Provide the [x, y] coordinate of the cell's center where the given text is located.  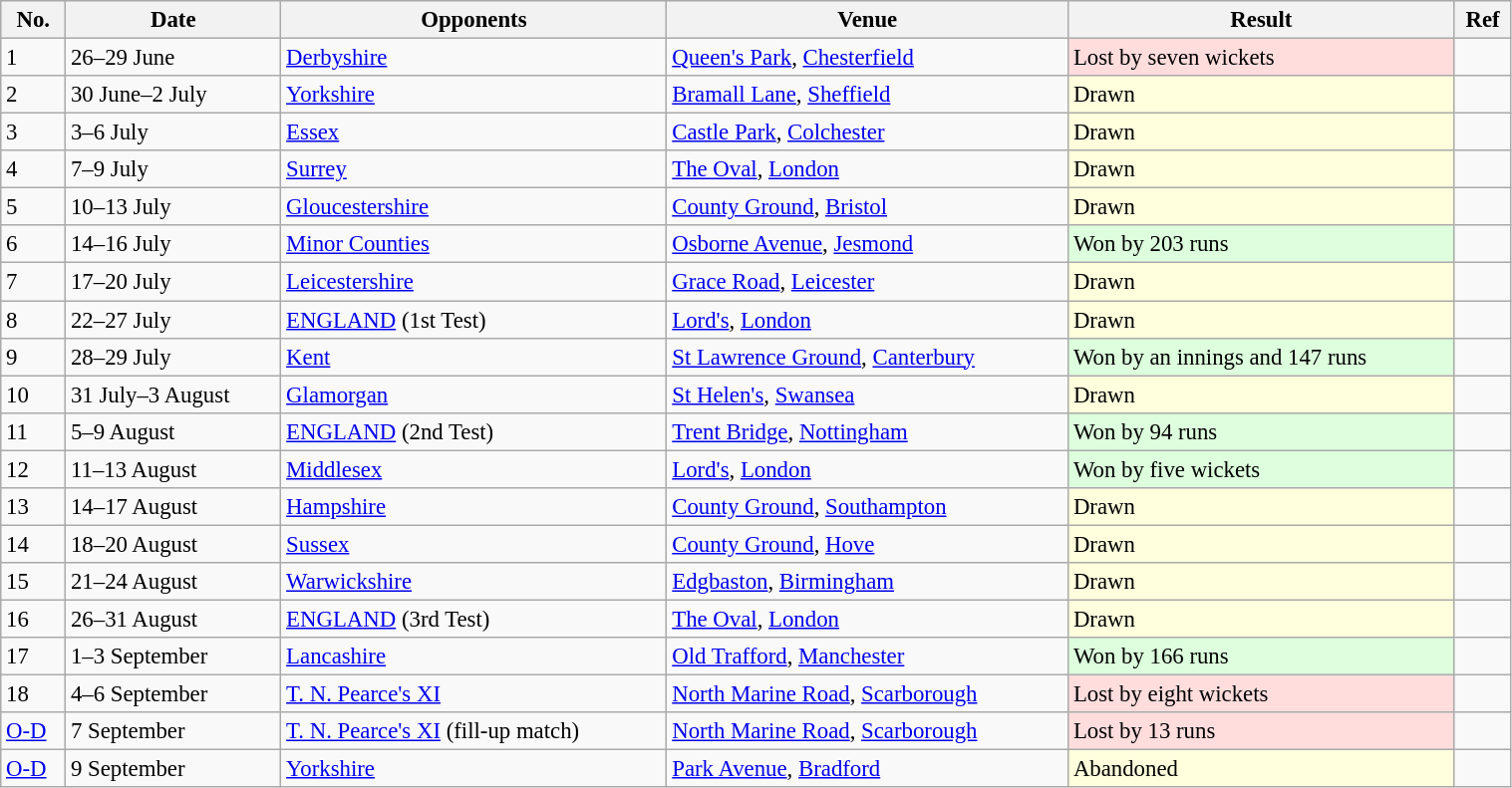
County Ground, Bristol [867, 207]
12 [34, 469]
St Helen's, Swansea [867, 394]
T. N. Pearce's XI (fill-up match) [474, 731]
ENGLAND (3rd Test) [474, 619]
2 [34, 95]
ENGLAND (1st Test) [474, 320]
Venue [867, 20]
3–6 July [173, 132]
Result [1262, 20]
10–13 July [173, 207]
1 [34, 58]
31 July–3 August [173, 394]
8 [34, 320]
Osborne Avenue, Jesmond [867, 244]
Sussex [474, 544]
17 [34, 657]
11 [34, 431]
18 [34, 694]
5 [34, 207]
Old Trafford, Manchester [867, 657]
1–3 September [173, 657]
Essex [474, 132]
28–29 July [173, 357]
Grace Road, Leicester [867, 282]
13 [34, 507]
7 September [173, 731]
Leicestershire [474, 282]
Kent [474, 357]
Won by five wickets [1262, 469]
Gloucestershire [474, 207]
Glamorgan [474, 394]
26–29 June [173, 58]
9 September [173, 769]
Bramall Lane, Sheffield [867, 95]
Abandoned [1262, 769]
6 [34, 244]
St Lawrence Ground, Canterbury [867, 357]
Lancashire [474, 657]
ENGLAND (2nd Test) [474, 431]
7–9 July [173, 169]
14 [34, 544]
5–9 August [173, 431]
14–17 August [173, 507]
17–20 July [173, 282]
14–16 July [173, 244]
Minor Counties [474, 244]
Queen's Park, Chesterfield [867, 58]
10 [34, 394]
7 [34, 282]
Won by an innings and 147 runs [1262, 357]
Castle Park, Colchester [867, 132]
Date [173, 20]
Park Avenue, Bradford [867, 769]
18–20 August [173, 544]
9 [34, 357]
Hampshire [474, 507]
15 [34, 582]
County Ground, Hove [867, 544]
Edgbaston, Birmingham [867, 582]
4 [34, 169]
Won by 94 runs [1262, 431]
Middlesex [474, 469]
16 [34, 619]
30 June–2 July [173, 95]
Trent Bridge, Nottingham [867, 431]
11–13 August [173, 469]
Derbyshire [474, 58]
22–27 July [173, 320]
Warwickshire [474, 582]
Lost by 13 runs [1262, 731]
21–24 August [173, 582]
Won by 203 runs [1262, 244]
Won by 166 runs [1262, 657]
Lost by seven wickets [1262, 58]
Opponents [474, 20]
3 [34, 132]
Surrey [474, 169]
4–6 September [173, 694]
No. [34, 20]
County Ground, Southampton [867, 507]
T. N. Pearce's XI [474, 694]
Lost by eight wickets [1262, 694]
26–31 August [173, 619]
Ref [1483, 20]
